Provide the [X, Y] coordinate of the cell's center where the given text is located.  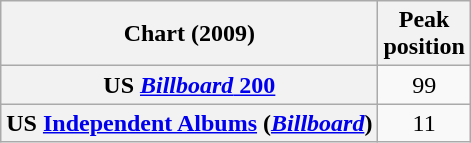
US Billboard 200 [190, 85]
11 [424, 123]
US Independent Albums (Billboard) [190, 123]
Chart (2009) [190, 34]
Peak position [424, 34]
99 [424, 85]
